Detect which cell encompasses the target text, then output its (X, Y) center coordinate. 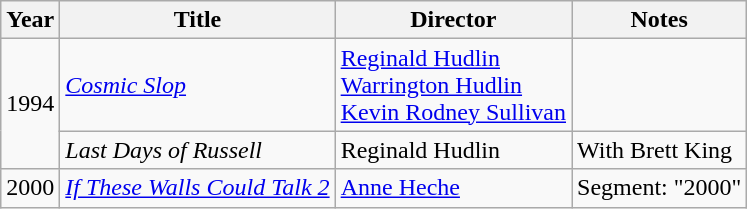
Anne Heche (453, 188)
Year (30, 20)
With Brett King (660, 150)
Last Days of Russell (198, 150)
Title (198, 20)
Reginald Hudlin (453, 150)
Director (453, 20)
If These Walls Could Talk 2 (198, 188)
Reginald HudlinWarrington HudlinKevin Rodney Sullivan (453, 85)
Cosmic Slop (198, 85)
2000 (30, 188)
Notes (660, 20)
1994 (30, 104)
Segment: "2000" (660, 188)
